Scan for the cell matching the given text and deliver its [x, y] coordinate at center. 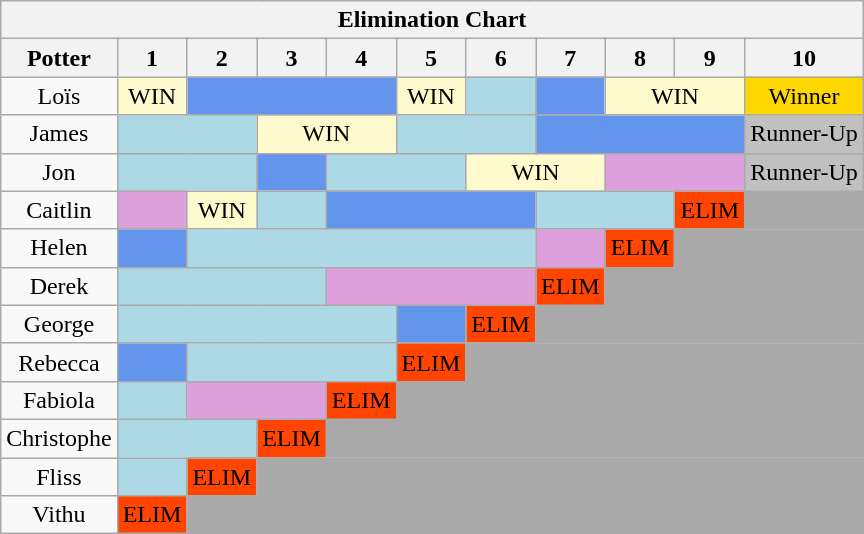
Potter [59, 58]
Elimination Chart [432, 20]
2 [222, 58]
4 [361, 58]
Derek [59, 286]
10 [804, 58]
Loïs [59, 96]
9 [710, 58]
George [59, 324]
1 [152, 58]
Fabiola [59, 400]
8 [640, 58]
Rebecca [59, 362]
6 [501, 58]
7 [571, 58]
James [59, 134]
Jon [59, 172]
Caitlin [59, 210]
3 [292, 58]
5 [431, 58]
Vithu [59, 515]
Christophe [59, 438]
Winner [804, 96]
Fliss [59, 477]
Helen [59, 248]
